Return the [x, y] coordinate for the center point of the cell that contains the specified text.  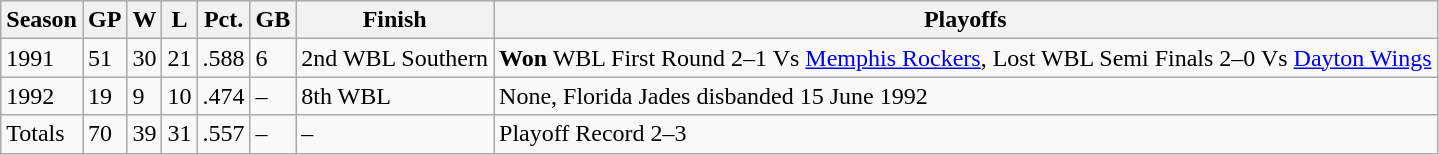
Playoff Record 2–3 [966, 134]
8th WBL [395, 96]
19 [104, 96]
31 [180, 134]
Playoffs [966, 20]
1991 [42, 58]
GP [104, 20]
Finish [395, 20]
21 [180, 58]
Totals [42, 134]
Season [42, 20]
Won WBL First Round 2–1 Vs Memphis Rockers, Lost WBL Semi Finals 2–0 Vs Dayton Wings [966, 58]
.474 [224, 96]
1992 [42, 96]
2nd WBL Southern [395, 58]
Pct. [224, 20]
9 [144, 96]
GB [273, 20]
.557 [224, 134]
6 [273, 58]
70 [104, 134]
W [144, 20]
30 [144, 58]
None, Florida Jades disbanded 15 June 1992 [966, 96]
L [180, 20]
.588 [224, 58]
10 [180, 96]
39 [144, 134]
51 [104, 58]
